Search for the cell housing the specified text and yield its (x, y) center coordinate. 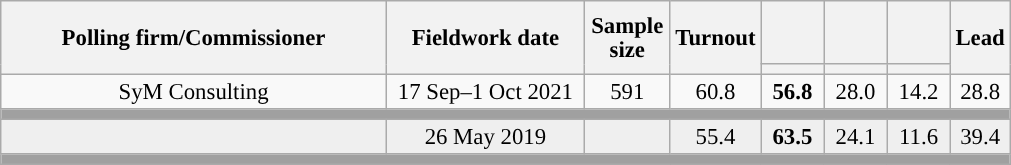
55.4 (716, 138)
11.6 (918, 138)
14.2 (918, 92)
Fieldwork date (485, 38)
26 May 2019 (485, 138)
Lead (980, 38)
39.4 (980, 138)
Polling firm/Commissioner (194, 38)
60.8 (716, 92)
17 Sep–1 Oct 2021 (485, 92)
24.1 (856, 138)
Turnout (716, 38)
591 (627, 92)
63.5 (792, 138)
28.8 (980, 92)
56.8 (792, 92)
SyM Consulting (194, 92)
28.0 (856, 92)
Sample size (627, 38)
